Pinpoint the cell where the given text exists, returning its (X, Y) midpoint coordinate. 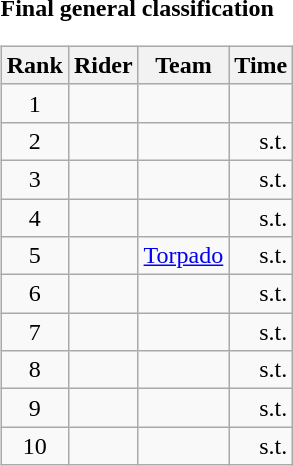
1 (34, 103)
10 (34, 446)
6 (34, 294)
Torpado (184, 256)
9 (34, 408)
Time (261, 65)
5 (34, 256)
Team (184, 65)
2 (34, 141)
7 (34, 332)
Rider (103, 65)
4 (34, 217)
Rank (34, 65)
3 (34, 179)
8 (34, 370)
